Return (x, y) of the center of cell containing provided text 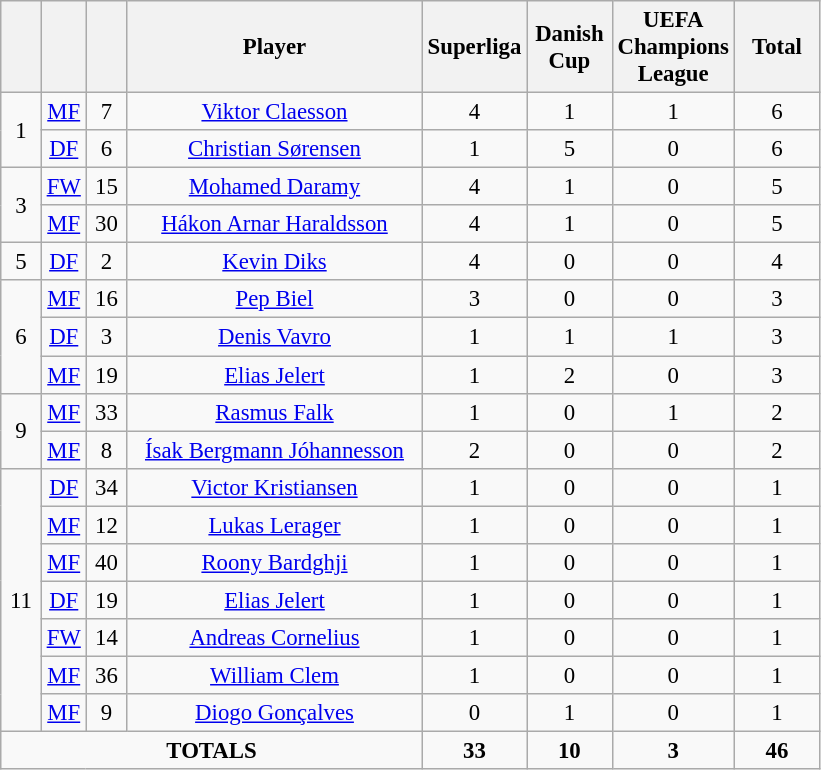
Diogo Gonçalves (275, 713)
14 (106, 638)
16 (106, 299)
10 (570, 751)
Hákon Arnar Haraldsson (275, 224)
36 (106, 675)
Roony Bardghji (275, 563)
Christian Sørensen (275, 149)
Denis Vavro (275, 337)
William Clem (275, 675)
7 (106, 112)
Pep Biel (275, 299)
Player (275, 47)
Danish Cup (570, 47)
40 (106, 563)
Victor Kristiansen (275, 487)
46 (777, 751)
Viktor Claesson (275, 112)
11 (22, 600)
34 (106, 487)
Kevin Diks (275, 262)
12 (106, 525)
Ísak Bergmann Jóhannesson (275, 450)
Lukas Lerager (275, 525)
Rasmus Falk (275, 412)
TOTALS (212, 751)
30 (106, 224)
Total (777, 47)
Andreas Cornelius (275, 638)
Mohamed Daramy (275, 187)
8 (106, 450)
15 (106, 187)
UEFA Champions League (673, 47)
Superliga (474, 47)
